Provide the (x, y) coordinate of the cell's center where the given text is located.  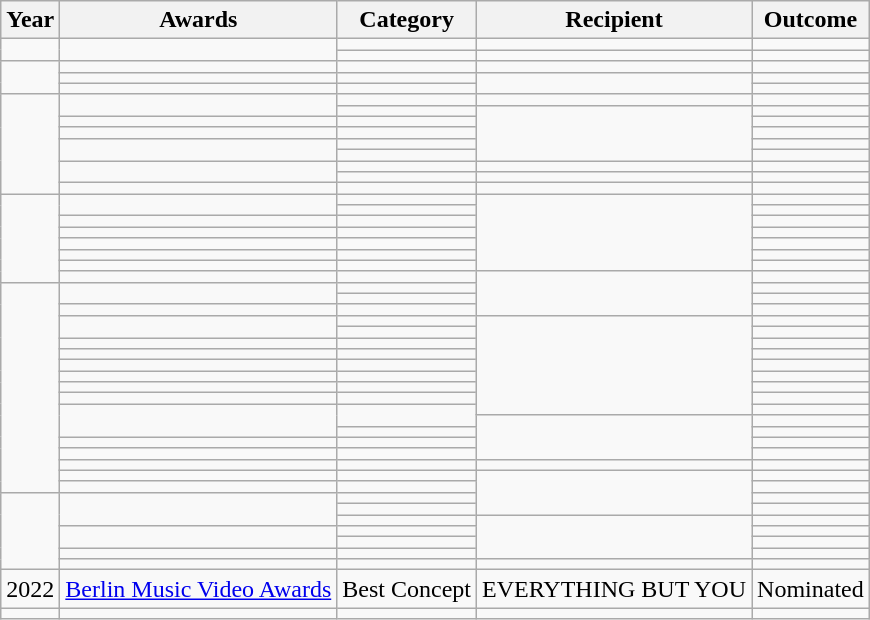
Year (30, 20)
Nominated (811, 589)
Best Concept (407, 589)
Outcome (811, 20)
Berlin Music Video Awards (198, 589)
Recipient (614, 20)
Category (407, 20)
Awards (198, 20)
2022 (30, 589)
EVERYTHING BUT YOU (614, 589)
